Detect which cell encompasses the target text, then output its (X, Y) center coordinate. 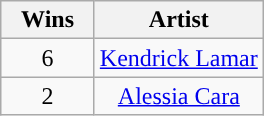
6 (48, 58)
Kendrick Lamar (178, 58)
Alessia Cara (178, 96)
Artist (178, 20)
2 (48, 96)
Wins (48, 20)
